Extract the [x, y] coordinate from the center of the cell holding the provided text.  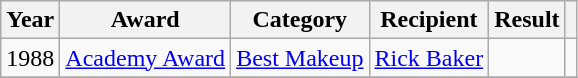
1988 [30, 58]
Rick Baker [429, 58]
Year [30, 20]
Result [527, 20]
Recipient [429, 20]
Best Makeup [300, 58]
Category [300, 20]
Academy Award [146, 58]
Award [146, 20]
